Search for the cell housing the specified text and yield its [X, Y] center coordinate. 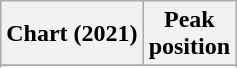
Peakposition [189, 34]
Chart (2021) [72, 34]
